For the text-containing cell, return its midpoint in [x, y] coordinate format. 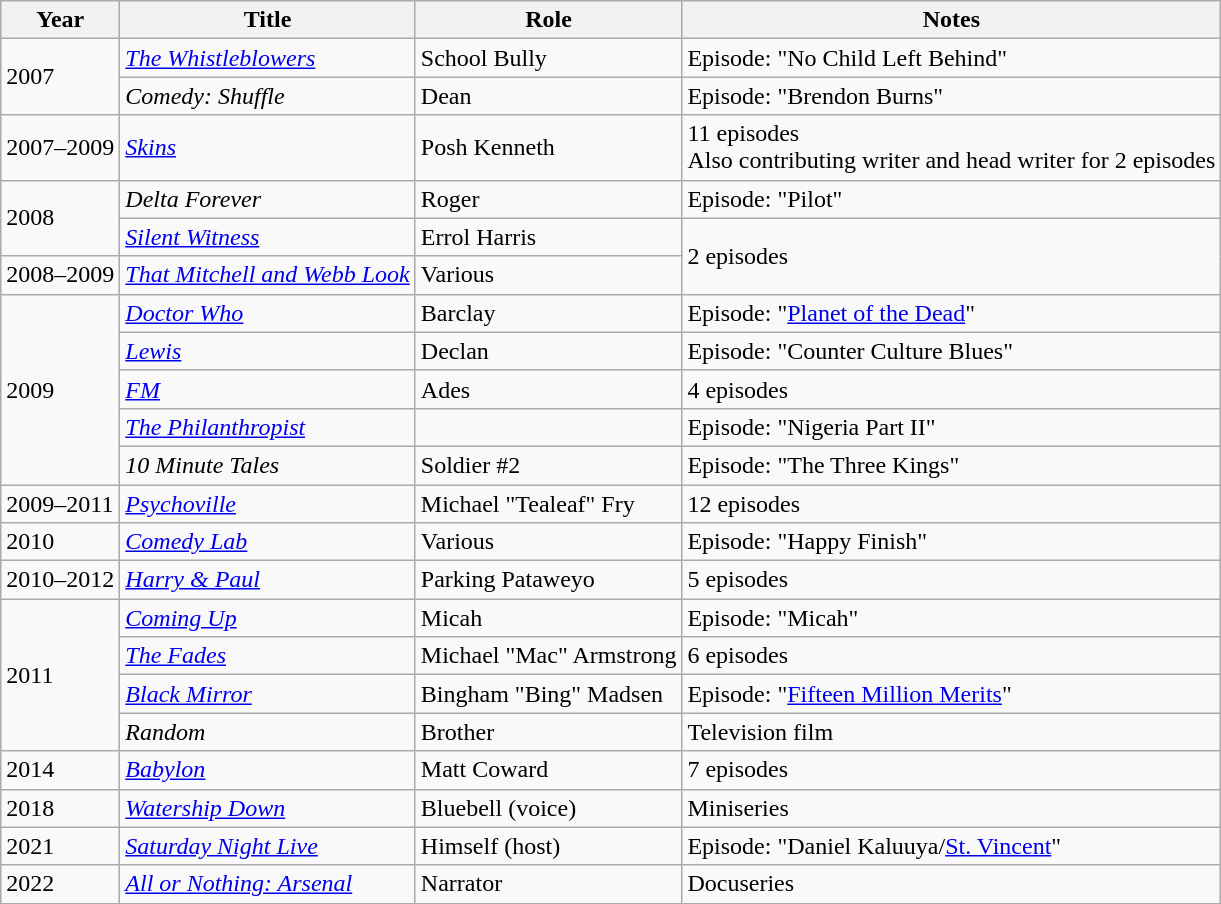
Bluebell (voice) [548, 808]
7 episodes [952, 770]
Notes [952, 20]
Doctor Who [268, 313]
2008–2009 [60, 275]
2010–2012 [60, 580]
Title [268, 20]
2011 [60, 675]
Black Mirror [268, 694]
Comedy Lab [268, 542]
Ades [548, 389]
Posh Kenneth [548, 148]
Micah [548, 618]
Television film [952, 732]
Episode: "Micah" [952, 618]
FM [268, 389]
Soldier #2 [548, 465]
Episode: "Brendon Burns" [952, 96]
The Whistleblowers [268, 58]
2007–2009 [60, 148]
Skins [268, 148]
Episode: "Counter Culture Blues" [952, 351]
That Mitchell and Webb Look [268, 275]
10 Minute Tales [268, 465]
2010 [60, 542]
2009 [60, 389]
Episode: "No Child Left Behind" [952, 58]
The Fades [268, 656]
Watership Down [268, 808]
Babylon [268, 770]
Narrator [548, 884]
Himself (host) [548, 846]
6 episodes [952, 656]
Coming Up [268, 618]
The Philanthropist [268, 427]
Lewis [268, 351]
Barclay [548, 313]
Role [548, 20]
2007 [60, 77]
Episode: "Daniel Kaluuya/St. Vincent" [952, 846]
Miniseries [952, 808]
Episode: "Nigeria Part II" [952, 427]
Comedy: Shuffle [268, 96]
Year [60, 20]
Errol Harris [548, 237]
Episode: "Planet of the Dead" [952, 313]
Episode: "Fifteen Million Merits" [952, 694]
All or Nothing: Arsenal [268, 884]
Silent Witness [268, 237]
Episode: "Happy Finish" [952, 542]
Episode: "Pilot" [952, 199]
Dean [548, 96]
Bingham "Bing" Madsen [548, 694]
2018 [60, 808]
Michael "Mac" Armstrong [548, 656]
2009–2011 [60, 503]
2022 [60, 884]
12 episodes [952, 503]
Psychoville [268, 503]
Saturday Night Live [268, 846]
2021 [60, 846]
2008 [60, 218]
Harry & Paul [268, 580]
Michael "Tealeaf" Fry [548, 503]
2014 [60, 770]
Roger [548, 199]
Episode: "The Three Kings" [952, 465]
Delta Forever [268, 199]
2 episodes [952, 256]
Matt Coward [548, 770]
4 episodes [952, 389]
Parking Pataweyo [548, 580]
Declan [548, 351]
Random [268, 732]
Docuseries [952, 884]
Brother [548, 732]
School Bully [548, 58]
11 episodes Also contributing writer and head writer for 2 episodes [952, 148]
5 episodes [952, 580]
